Return the (x, y) coordinate for the center point of the cell that contains the specified text.  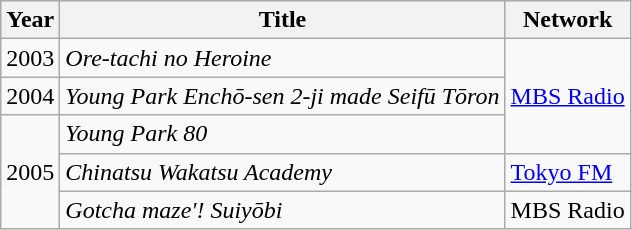
Year (30, 20)
Tokyo FM (568, 172)
2005 (30, 172)
Ore-tachi no Heroine (282, 58)
Network (568, 20)
2004 (30, 96)
Chinatsu Wakatsu Academy (282, 172)
Gotcha maze'! Suiyōbi (282, 210)
Young Park 80 (282, 134)
Title (282, 20)
2003 (30, 58)
Young Park Enchō-sen 2-ji made Seifū Tōron (282, 96)
